Locate the cell with the specified text and output its (x, y) center coordinate. 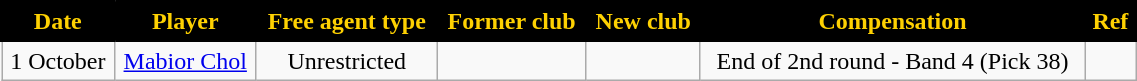
Free agent type (346, 22)
Player (185, 22)
Mabior Chol (185, 60)
New club (643, 22)
Date (58, 22)
Compensation (892, 22)
Former club (512, 22)
Unrestricted (346, 60)
1 October (58, 60)
End of 2nd round - Band 4 (Pick 38) (892, 60)
Ref (1110, 22)
